Identify which cell holds the provided text, then report its [X, Y] central coordinate. 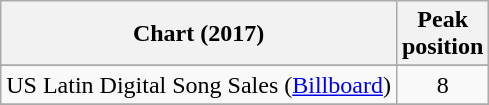
8 [442, 85]
US Latin Digital Song Sales (Billboard) [199, 85]
Peakposition [442, 34]
Chart (2017) [199, 34]
